Find where the given text appears and provide that cell's center as [x, y] coordinate. 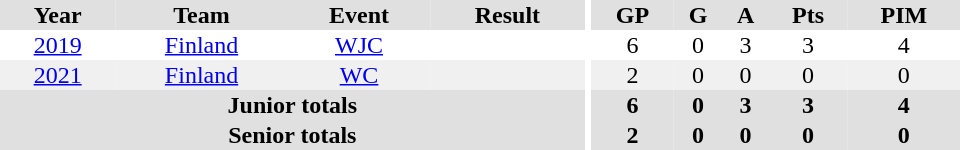
Event [359, 15]
2021 [58, 75]
A [746, 15]
GP [632, 15]
Senior totals [292, 135]
Pts [808, 15]
Junior totals [292, 105]
2019 [58, 45]
Team [202, 15]
G [698, 15]
Year [58, 15]
WJC [359, 45]
WC [359, 75]
PIM [904, 15]
Result [507, 15]
